Return (X, Y) of the center of cell containing provided text 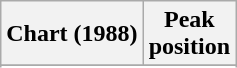
Chart (1988) (72, 34)
Peakposition (189, 34)
